Provide the [X, Y] coordinate of the cell's center where the given text is located.  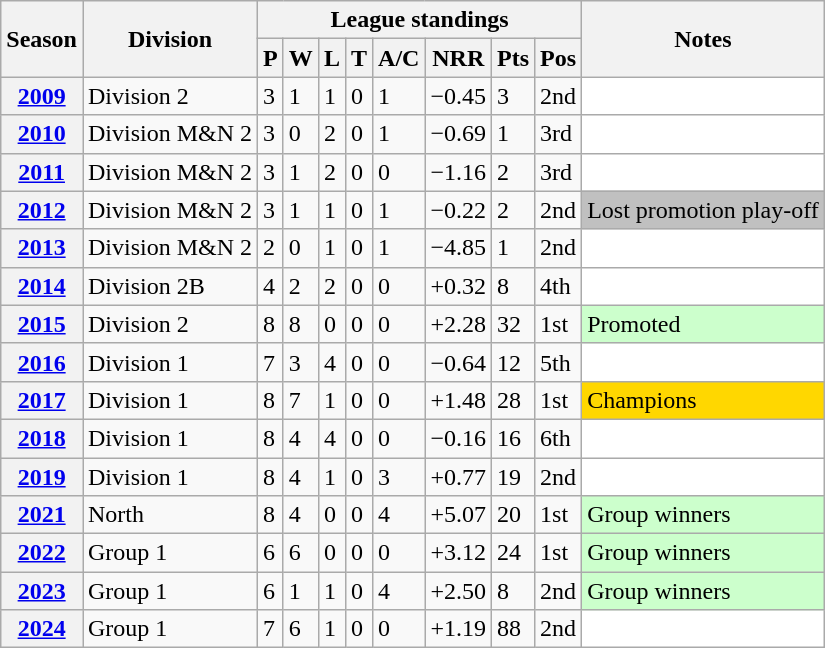
P [271, 58]
2017 [42, 400]
2009 [42, 96]
2023 [42, 591]
−4.85 [458, 248]
6th [558, 438]
2015 [42, 324]
+0.32 [458, 286]
+2.50 [458, 591]
Division [170, 39]
4th [558, 286]
32 [514, 324]
Season [42, 39]
20 [514, 515]
Notes [704, 39]
A/C [399, 58]
28 [514, 400]
16 [514, 438]
2011 [42, 172]
19 [514, 477]
Pts [514, 58]
+2.28 [458, 324]
T [358, 58]
−0.69 [458, 134]
2013 [42, 248]
2019 [42, 477]
2021 [42, 515]
+5.07 [458, 515]
+3.12 [458, 553]
Division 2B [170, 286]
League standings [420, 20]
2022 [42, 553]
North [170, 515]
−0.22 [458, 210]
2014 [42, 286]
Pos [558, 58]
24 [514, 553]
Champions [704, 400]
+1.48 [458, 400]
2024 [42, 629]
2016 [42, 362]
−0.64 [458, 362]
−0.16 [458, 438]
2012 [42, 210]
12 [514, 362]
2018 [42, 438]
Lost promotion play-off [704, 210]
5th [558, 362]
88 [514, 629]
W [300, 58]
+0.77 [458, 477]
−0.45 [458, 96]
−1.16 [458, 172]
Promoted [704, 324]
+1.19 [458, 629]
NRR [458, 58]
L [332, 58]
2010 [42, 134]
